Detect which cell encompasses the target text, then output its [X, Y] center coordinate. 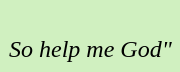
So help me God" [91, 36]
